Locate the cell with the specified text and output its [X, Y] center coordinate. 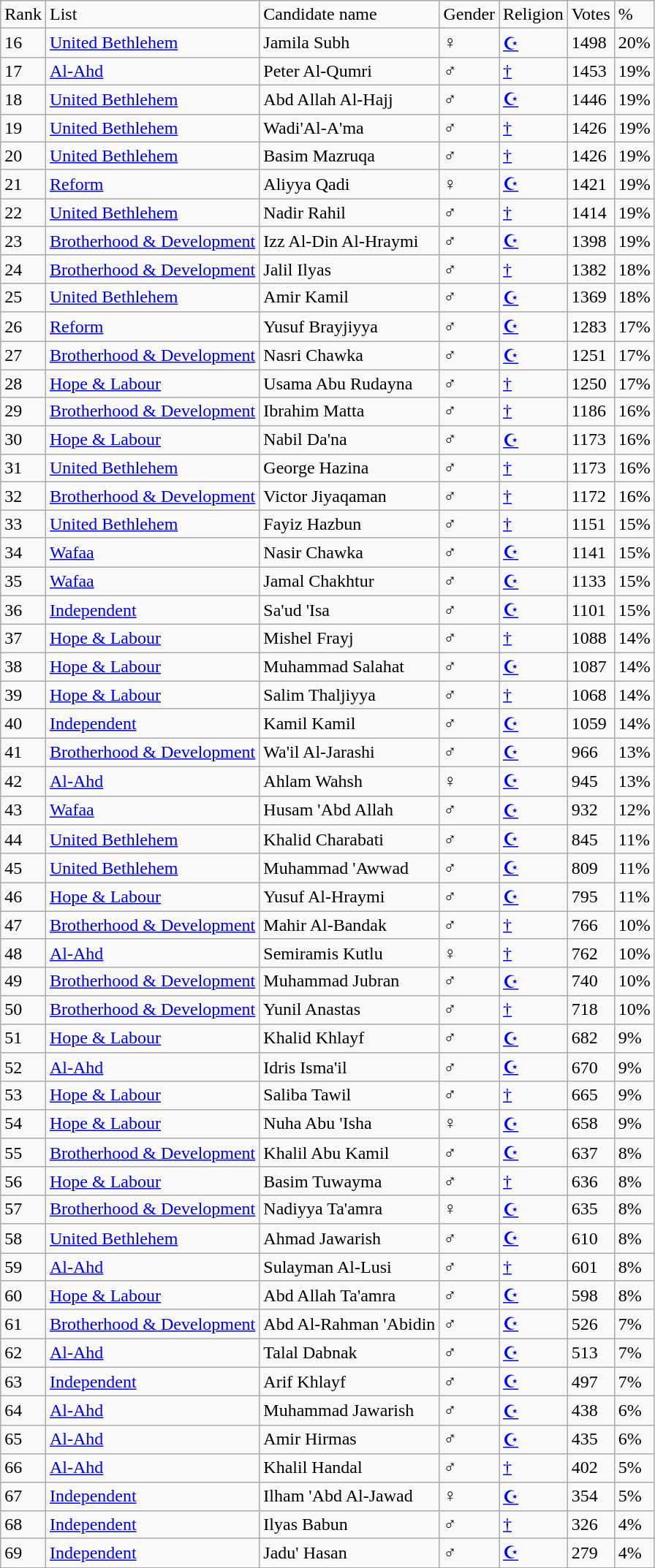
Nabil Da'na [349, 440]
932 [591, 810]
1068 [591, 695]
Husam 'Abd Allah [349, 810]
Mahir Al-Bandak [349, 925]
1251 [591, 355]
37 [23, 639]
Aliyya Qadi [349, 184]
33 [23, 524]
402 [591, 1468]
28 [23, 384]
598 [591, 1295]
35 [23, 582]
658 [591, 1124]
635 [591, 1209]
63 [23, 1382]
27 [23, 355]
54 [23, 1124]
39 [23, 695]
665 [591, 1095]
50 [23, 1010]
16 [23, 43]
497 [591, 1382]
Basim Mazruqa [349, 156]
66 [23, 1468]
55 [23, 1153]
Nadir Rahil [349, 213]
Abd Allah Ta'amra [349, 1295]
49 [23, 981]
21 [23, 184]
945 [591, 781]
51 [23, 1038]
Candidate name [349, 15]
Ahmad Jawarish [349, 1238]
326 [591, 1525]
795 [591, 897]
38 [23, 667]
61 [23, 1324]
58 [23, 1238]
Yunil Anastas [349, 1010]
Ibrahim Matta [349, 411]
354 [591, 1496]
67 [23, 1496]
766 [591, 925]
Yusuf Al-Hraymi [349, 897]
Amir Hirmas [349, 1439]
1398 [591, 241]
George Hazina [349, 468]
Sulayman Al-Lusi [349, 1266]
762 [591, 953]
Sa'ud 'Isa [349, 610]
Abd Allah Al-Hajj [349, 99]
17 [23, 71]
1141 [591, 552]
32 [23, 496]
43 [23, 810]
1172 [591, 496]
Ahlam Wahsh [349, 781]
Usama Abu Rudayna [349, 384]
Muhammad Salahat [349, 667]
Amir Kamil [349, 297]
513 [591, 1353]
682 [591, 1038]
966 [591, 753]
22 [23, 213]
Abd Al-Rahman 'Abidin [349, 1324]
65 [23, 1439]
809 [591, 868]
Nuha Abu 'Isha [349, 1124]
68 [23, 1525]
23 [23, 241]
1250 [591, 384]
718 [591, 1010]
1151 [591, 524]
Peter Al-Qumri [349, 71]
1446 [591, 99]
637 [591, 1153]
438 [591, 1411]
1421 [591, 184]
56 [23, 1181]
Wadi'Al-A'ma [349, 128]
1369 [591, 297]
Basim Tuwayma [349, 1181]
1059 [591, 723]
29 [23, 411]
26 [23, 327]
1382 [591, 269]
Yusuf Brayjiyya [349, 327]
59 [23, 1266]
Nadiyya Ta'amra [349, 1209]
Rank [23, 15]
Semiramis Kutlu [349, 953]
1498 [591, 43]
435 [591, 1439]
Kamil Kamil [349, 723]
List [152, 15]
60 [23, 1295]
Nasri Chawka [349, 355]
46 [23, 897]
Fayiz Hazbun [349, 524]
740 [591, 981]
Talal Dabnak [349, 1353]
Jadu' Hasan [349, 1553]
Salim Thaljiyya [349, 695]
Khalil Handal [349, 1468]
526 [591, 1324]
1133 [591, 582]
1414 [591, 213]
48 [23, 953]
Muhammad Jawarish [349, 1411]
64 [23, 1411]
47 [23, 925]
1453 [591, 71]
Saliba Tawil [349, 1095]
Muhammad 'Awwad [349, 868]
1186 [591, 411]
Khalil Abu Kamil [349, 1153]
Izz Al-Din Al-Hraymi [349, 241]
1087 [591, 667]
69 [23, 1553]
Jamila Subh [349, 43]
Khalid Khlayf [349, 1038]
Muhammad Jubran [349, 981]
Jalil Ilyas [349, 269]
42 [23, 781]
62 [23, 1353]
34 [23, 552]
Mishel Frayj [349, 639]
636 [591, 1181]
57 [23, 1209]
12% [635, 810]
279 [591, 1553]
1101 [591, 610]
19 [23, 128]
Idris Isma'il [349, 1067]
20% [635, 43]
Religion [534, 15]
1088 [591, 639]
25 [23, 297]
Arif Khlayf [349, 1382]
24 [23, 269]
Gender [469, 15]
40 [23, 723]
20 [23, 156]
601 [591, 1266]
Nasir Chawka [349, 552]
670 [591, 1067]
36 [23, 610]
31 [23, 468]
610 [591, 1238]
Khalid Charabati [349, 840]
845 [591, 840]
Jamal Chakhtur [349, 582]
Wa'il Al-Jarashi [349, 753]
Victor Jiyaqaman [349, 496]
Ilham 'Abd Al-Jawad [349, 1496]
Ilyas Babun [349, 1525]
Votes [591, 15]
45 [23, 868]
52 [23, 1067]
% [635, 15]
41 [23, 753]
53 [23, 1095]
1283 [591, 327]
30 [23, 440]
18 [23, 99]
44 [23, 840]
